Scan for the cell matching the given text and deliver its (x, y) coordinate at center. 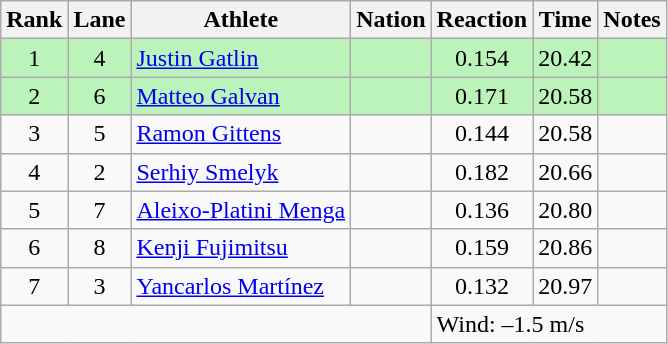
0.132 (482, 286)
20.66 (566, 172)
Matteo Galvan (241, 96)
Lane (100, 20)
0.154 (482, 58)
Serhiy Smelyk (241, 172)
Wind: –1.5 m/s (548, 324)
20.86 (566, 248)
Nation (391, 20)
Reaction (482, 20)
0.182 (482, 172)
20.97 (566, 286)
20.42 (566, 58)
0.159 (482, 248)
Justin Gatlin (241, 58)
20.80 (566, 210)
0.171 (482, 96)
Time (566, 20)
1 (34, 58)
Ramon Gittens (241, 134)
Yancarlos Martínez (241, 286)
Aleixo-Platini Menga (241, 210)
0.144 (482, 134)
Rank (34, 20)
Athlete (241, 20)
Kenji Fujimitsu (241, 248)
8 (100, 248)
Notes (632, 20)
0.136 (482, 210)
